Return the (x, y) coordinate for the center point of the cell that contains the specified text.  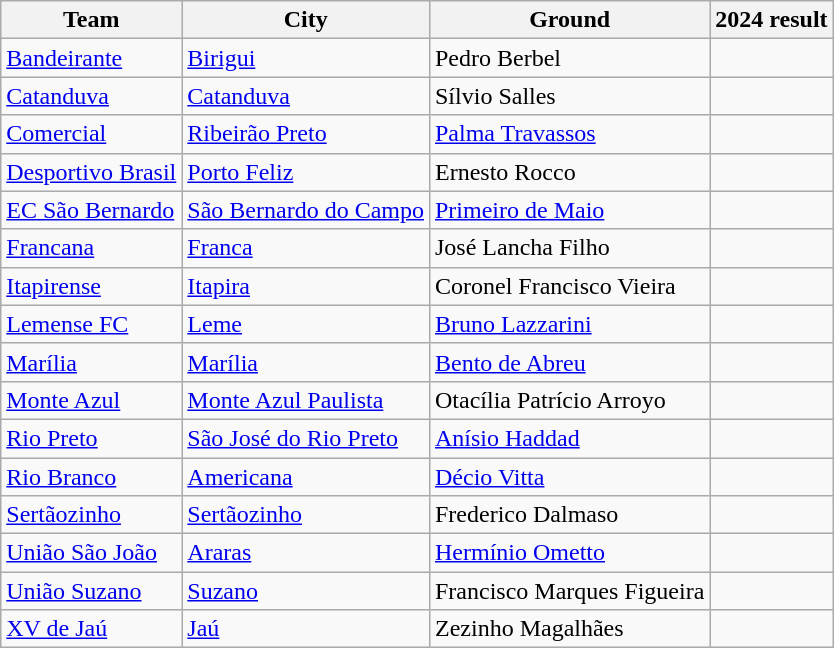
Lemense FC (92, 324)
Itapira (306, 286)
São Bernardo do Campo (306, 210)
Décio Vitta (569, 477)
2024 result (772, 20)
Rio Branco (92, 477)
Birigui (306, 58)
Americana (306, 477)
Frederico Dalmaso (569, 515)
City (306, 20)
Francana (92, 248)
Primeiro de Maio (569, 210)
Comercial (92, 134)
União São João (92, 553)
EC São Bernardo (92, 210)
XV de Jaú (92, 629)
Bandeirante (92, 58)
Leme (306, 324)
Suzano (306, 591)
Monte Azul (92, 400)
Rio Preto (92, 438)
Team (92, 20)
Bruno Lazzarini (569, 324)
União Suzano (92, 591)
Araras (306, 553)
São José do Rio Preto (306, 438)
Sílvio Salles (569, 96)
Palma Travassos (569, 134)
Pedro Berbel (569, 58)
Itapirense (92, 286)
Otacília Patrício Arroyo (569, 400)
Ribeirão Preto (306, 134)
Ground (569, 20)
Franca (306, 248)
Anísio Haddad (569, 438)
Bento de Abreu (569, 362)
Desportivo Brasil (92, 172)
Zezinho Magalhães (569, 629)
Jaú (306, 629)
Monte Azul Paulista (306, 400)
Ernesto Rocco (569, 172)
Porto Feliz (306, 172)
Hermínio Ometto (569, 553)
José Lancha Filho (569, 248)
Coronel Francisco Vieira (569, 286)
Francisco Marques Figueira (569, 591)
